Extract the [X, Y] coordinate from the center of the cell holding the provided text.  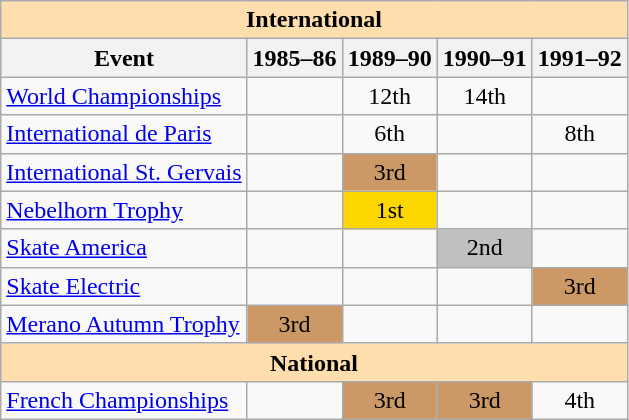
Skate America [124, 248]
International St. Gervais [124, 172]
National [314, 362]
6th [390, 134]
Merano Autumn Trophy [124, 324]
International de Paris [124, 134]
International [314, 20]
1st [390, 210]
Skate Electric [124, 286]
Event [124, 58]
Nebelhorn Trophy [124, 210]
1990–91 [484, 58]
World Championships [124, 96]
1985–86 [294, 58]
2nd [484, 248]
4th [580, 400]
12th [390, 96]
1991–92 [580, 58]
14th [484, 96]
8th [580, 134]
1989–90 [390, 58]
French Championships [124, 400]
